Return the [x, y] coordinate for the center point of the cell that contains the specified text.  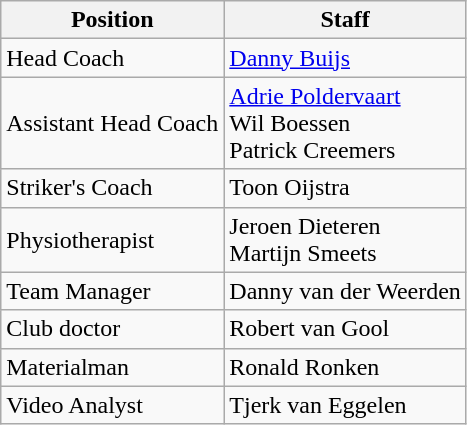
Danny Buijs [346, 58]
Striker's Coach [112, 188]
Staff [346, 20]
Materialman [112, 367]
Head Coach [112, 58]
Video Analyst [112, 405]
Toon Oijstra [346, 188]
Robert van Gool [346, 329]
Position [112, 20]
Club doctor [112, 329]
Physiotherapist [112, 240]
Adrie Poldervaart Wil Boessen Patrick Creemers [346, 123]
Tjerk van Eggelen [346, 405]
Team Manager [112, 291]
Ronald Ronken [346, 367]
Danny van der Weerden [346, 291]
Assistant Head Coach [112, 123]
Jeroen Dieteren Martijn Smeets [346, 240]
